Pinpoint the cell where the given text exists, returning its (x, y) midpoint coordinate. 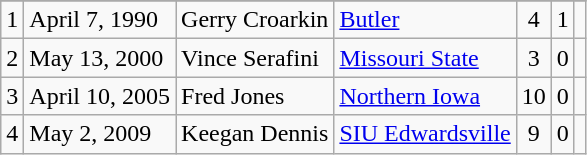
2 (12, 58)
May 2, 2009 (100, 134)
Gerry Croarkin (255, 20)
10 (534, 96)
April 10, 2005 (100, 96)
Northern Iowa (425, 96)
SIU Edwardsville (425, 134)
Butler (425, 20)
Missouri State (425, 58)
May 13, 2000 (100, 58)
9 (534, 134)
April 7, 1990 (100, 20)
Fred Jones (255, 96)
Keegan Dennis (255, 134)
Vince Serafini (255, 58)
